From the cell containing the given text, extract its center point as (X, Y) coordinate. 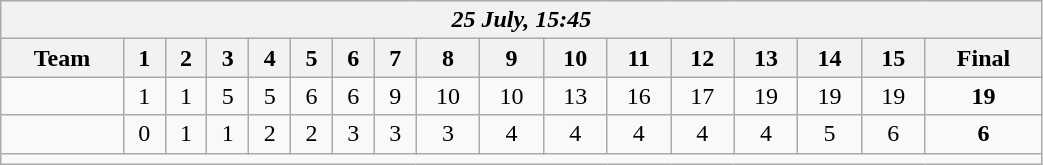
17 (703, 96)
0 (144, 134)
7 (395, 58)
12 (703, 58)
8 (448, 58)
16 (639, 96)
Team (62, 58)
14 (830, 58)
15 (893, 58)
11 (639, 58)
Final (984, 58)
25 July, 15:45 (522, 20)
